Scan for the cell matching the given text and deliver its [x, y] coordinate at center. 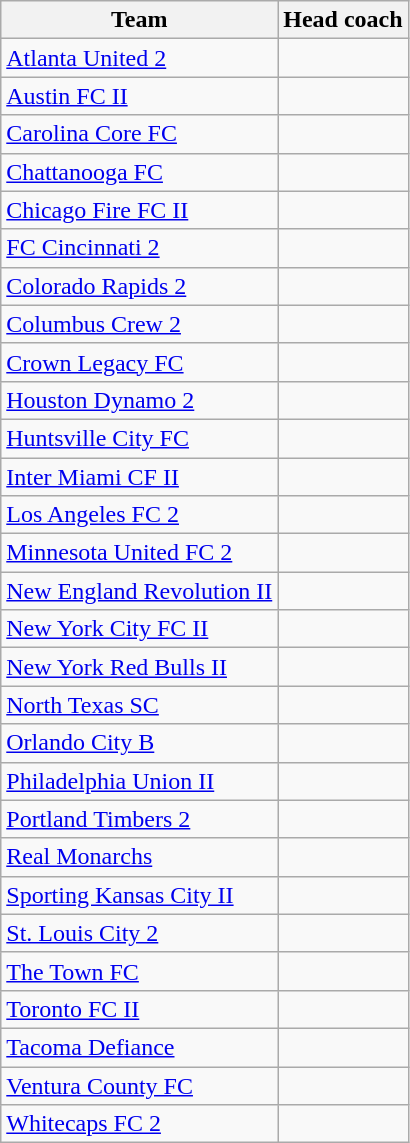
Chicago Fire FC II [140, 210]
Sporting Kansas City II [140, 895]
Austin FC II [140, 96]
Crown Legacy FC [140, 362]
Toronto FC II [140, 1009]
New York City FC II [140, 629]
Minnesota United FC 2 [140, 553]
Tacoma Defiance [140, 1047]
Orlando City B [140, 743]
Inter Miami CF II [140, 477]
Huntsville City FC [140, 438]
Ventura County FC [140, 1085]
Columbus Crew 2 [140, 324]
St. Louis City 2 [140, 933]
Whitecaps FC 2 [140, 1124]
The Town FC [140, 971]
Atlanta United 2 [140, 58]
Portland Timbers 2 [140, 819]
New York Red Bulls II [140, 667]
Colorado Rapids 2 [140, 286]
New England Revolution II [140, 591]
Team [140, 20]
Los Angeles FC 2 [140, 515]
FC Cincinnati 2 [140, 248]
North Texas SC [140, 705]
Head coach [343, 20]
Houston Dynamo 2 [140, 400]
Carolina Core FC [140, 134]
Philadelphia Union II [140, 781]
Chattanooga FC [140, 172]
Real Monarchs [140, 857]
